From the cell containing the given text, extract its center point as [x, y] coordinate. 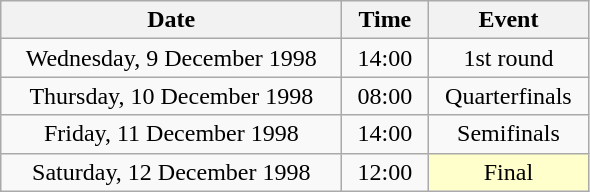
Final [508, 172]
Event [508, 20]
Time [385, 20]
Quarterfinals [508, 96]
08:00 [385, 96]
Saturday, 12 December 1998 [172, 172]
Friday, 11 December 1998 [172, 134]
Thursday, 10 December 1998 [172, 96]
Semifinals [508, 134]
Wednesday, 9 December 1998 [172, 58]
12:00 [385, 172]
1st round [508, 58]
Date [172, 20]
